From the cell containing the given text, extract its center point as [x, y] coordinate. 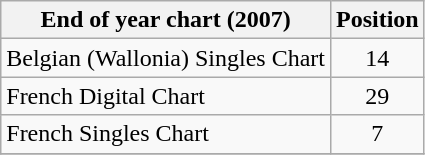
Belgian (Wallonia) Singles Chart [166, 58]
29 [377, 96]
7 [377, 134]
French Singles Chart [166, 134]
14 [377, 58]
Position [377, 20]
End of year chart (2007) [166, 20]
French Digital Chart [166, 96]
